Determine the [x, y] coordinate at the center of the cell enclosing the given text.  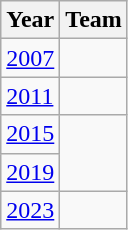
2007 [30, 58]
2019 [30, 172]
2011 [30, 96]
2023 [30, 210]
Team [94, 20]
2015 [30, 134]
Year [30, 20]
